Search for the cell housing the specified text and yield its (x, y) center coordinate. 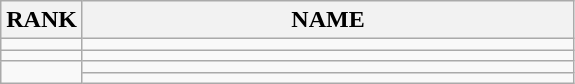
NAME (328, 20)
RANK (42, 20)
